Scan for the cell matching the given text and deliver its (x, y) coordinate at center. 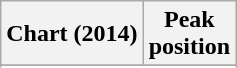
Chart (2014) (72, 34)
Peakposition (189, 34)
